Pinpoint the cell where the given text exists, returning its (X, Y) midpoint coordinate. 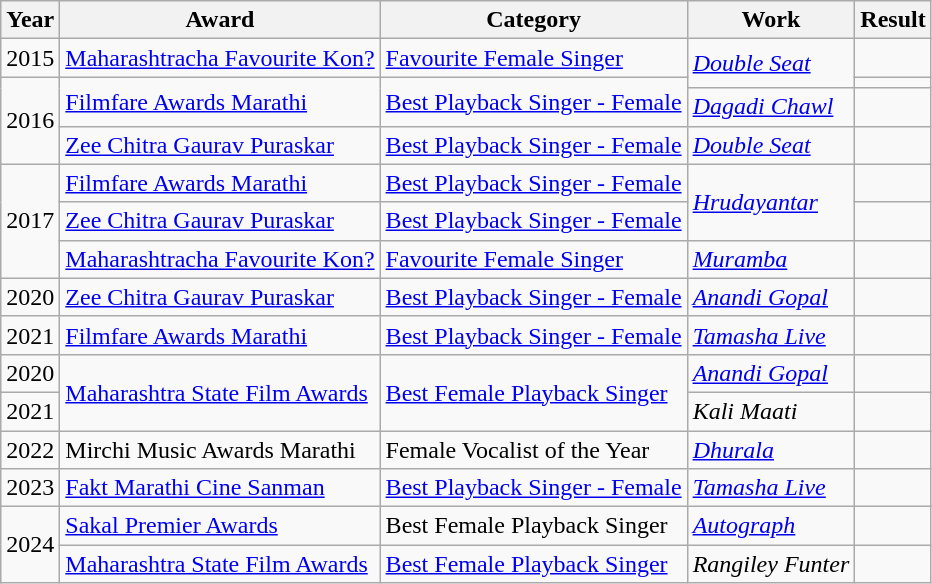
Kali Maati (771, 411)
Female Vocalist of the Year (534, 449)
Award (220, 20)
Work (771, 20)
Dagadi Chawl (771, 107)
2024 (30, 545)
Mirchi Music Awards Marathi (220, 449)
2015 (30, 58)
Rangiley Funter (771, 564)
Year (30, 20)
Dhurala (771, 449)
Result (893, 20)
Muramba (771, 259)
2023 (30, 488)
2017 (30, 221)
Autograph (771, 526)
Hrudayantar (771, 202)
Sakal Premier Awards (220, 526)
Category (534, 20)
2016 (30, 120)
Fakt Marathi Cine Sanman (220, 488)
2022 (30, 449)
